Find where the given text appears and provide that cell's center as [X, Y] coordinate. 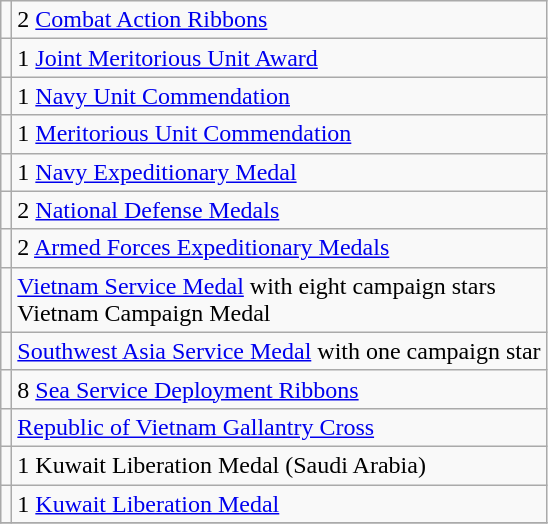
1 Kuwait Liberation Medal (Saudi Arabia) [279, 465]
Southwest Asia Service Medal with one campaign star [279, 351]
Republic of Vietnam Gallantry Cross [279, 427]
2 Combat Action Ribbons [279, 20]
2 National Defense Medals [279, 210]
1 Navy Unit Commendation [279, 96]
1 Meritorious Unit Commendation [279, 134]
1 Joint Meritorious Unit Award [279, 58]
1 Navy Expeditionary Medal [279, 172]
8 Sea Service Deployment Ribbons [279, 389]
Vietnam Service Medal with eight campaign starsVietnam Campaign Medal [279, 300]
1 Kuwait Liberation Medal [279, 503]
2 Armed Forces Expeditionary Medals [279, 248]
